Capture the cell that displays the provided text and extract its [x, y] central coordinate. 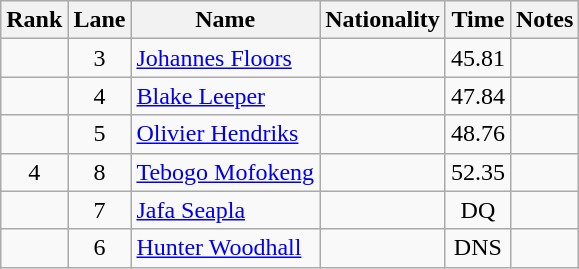
Hunter Woodhall [226, 248]
52.35 [478, 172]
Blake Leeper [226, 96]
DNS [478, 248]
Rank [34, 20]
Notes [544, 20]
Tebogo Mofokeng [226, 172]
Jafa Seapla [226, 210]
5 [100, 134]
Olivier Hendriks [226, 134]
Nationality [383, 20]
Lane [100, 20]
48.76 [478, 134]
7 [100, 210]
6 [100, 248]
47.84 [478, 96]
8 [100, 172]
Name [226, 20]
45.81 [478, 58]
Johannes Floors [226, 58]
3 [100, 58]
DQ [478, 210]
Time [478, 20]
